Return the [x, y] coordinate for the center point of the cell that contains the specified text.  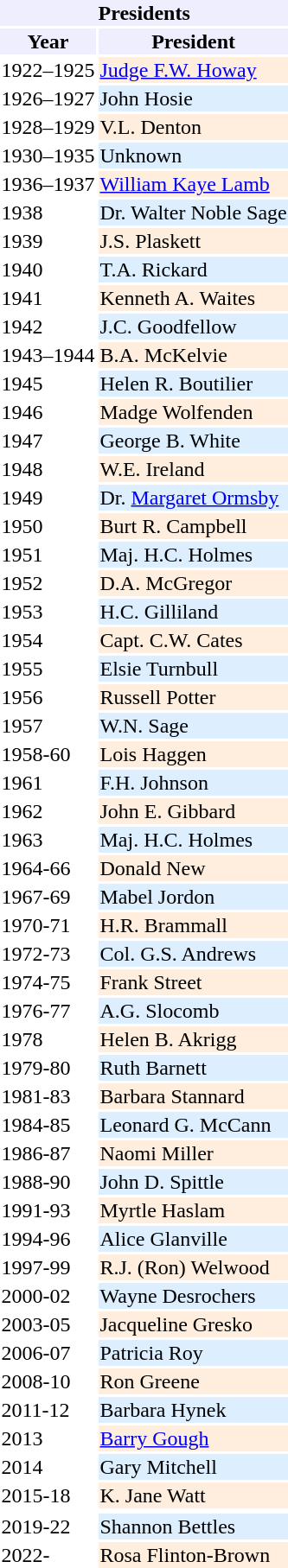
1964-66 [48, 868]
Myrtle Haslam [194, 1210]
Dr. Margaret Ormsby [194, 498]
Elsie Turnbull [194, 669]
Donald New [194, 868]
1954 [48, 640]
1957 [48, 726]
1943–1944 [48, 355]
Madge Wolfenden [194, 412]
T.A. Rickard [194, 270]
2022- [48, 1555]
1997-99 [48, 1267]
President [194, 41]
1946 [48, 412]
Ruth Barnett [194, 1068]
Naomi Miller [194, 1153]
Lois Haggen [194, 754]
1945 [48, 384]
2000-02 [48, 1296]
Unknown [194, 156]
J.C. Goodfellow [194, 327]
1978 [48, 1039]
2015-18 [48, 1495]
1970-71 [48, 925]
John D. Spittle [194, 1182]
Gary Mitchell [194, 1467]
Year [48, 41]
Capt. C.W. Cates [194, 640]
J.S. Plaskett [194, 241]
2019-22 [48, 1527]
2008-10 [48, 1381]
1967-69 [48, 897]
Leonard G. McCann [194, 1125]
F.H. Johnson [194, 783]
Rosa Flinton-Brown [194, 1555]
1953 [48, 612]
2013 [48, 1438]
1955 [48, 669]
Russell Potter [194, 697]
V.L. Denton [194, 127]
George B. White [194, 441]
1950 [48, 526]
1988-90 [48, 1182]
2011-12 [48, 1410]
Frank Street [194, 982]
Wayne Desrochers [194, 1296]
1951 [48, 555]
1962 [48, 811]
1938 [48, 213]
1961 [48, 783]
Helen R. Boutilier [194, 384]
B.A. McKelvie [194, 355]
1979-80 [48, 1068]
1939 [48, 241]
1958-60 [48, 754]
Patricia Roy [194, 1353]
Mabel Jordon [194, 897]
H.C. Gilliland [194, 612]
2006-07 [48, 1353]
Shannon Bettles [194, 1527]
Dr. Walter Noble Sage [194, 213]
1926–1927 [48, 98]
John Hosie [194, 98]
1941 [48, 298]
1963 [48, 840]
Col. G.S. Andrews [194, 954]
1936–1937 [48, 184]
1948 [48, 469]
1940 [48, 270]
W.E. Ireland [194, 469]
Burt R. Campbell [194, 526]
1972-73 [48, 954]
1986-87 [48, 1153]
1981-83 [48, 1096]
William Kaye Lamb [194, 184]
Helen B. Akrigg [194, 1039]
1922–1925 [48, 70]
R.J. (Ron) Welwood [194, 1267]
1976-77 [48, 1011]
Judge F.W. Howay [194, 70]
1991-93 [48, 1210]
John E. Gibbard [194, 811]
1930–1935 [48, 156]
W.N. Sage [194, 726]
1928–1929 [48, 127]
Alice Glanville [194, 1239]
1994-96 [48, 1239]
Jacqueline Gresko [194, 1324]
2014 [48, 1467]
Kenneth A. Waites [194, 298]
Barbara Hynek [194, 1410]
1974-75 [48, 982]
1956 [48, 697]
Presidents [144, 13]
H.R. Brammall [194, 925]
A.G. Slocomb [194, 1011]
K. Jane Watt [194, 1495]
1949 [48, 498]
Barbara Stannard [194, 1096]
Ron Greene [194, 1381]
2003-05 [48, 1324]
D.A. McGregor [194, 583]
1984-85 [48, 1125]
1952 [48, 583]
Barry Gough [194, 1438]
1947 [48, 441]
1942 [48, 327]
